Extract the (X, Y) coordinate from the center of the cell holding the provided text.  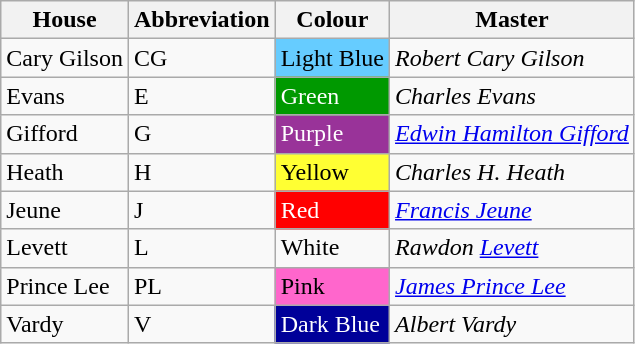
PL (202, 286)
Evans (65, 96)
H (202, 172)
CG (202, 58)
Heath (65, 172)
Jeune (65, 210)
Charles H. Heath (512, 172)
L (202, 248)
Rawdon Levett (512, 248)
J (202, 210)
Purple (332, 134)
G (202, 134)
Light Blue (332, 58)
Francis Jeune (512, 210)
Edwin Hamilton Gifford (512, 134)
Master (512, 20)
E (202, 96)
Levett (65, 248)
James Prince Lee (512, 286)
Green (332, 96)
Cary Gilson (65, 58)
V (202, 324)
Gifford (65, 134)
House (65, 20)
Charles Evans (512, 96)
Colour (332, 20)
Red (332, 210)
Yellow (332, 172)
Robert Cary Gilson (512, 58)
Dark Blue (332, 324)
Vardy (65, 324)
Prince Lee (65, 286)
Pink (332, 286)
White (332, 248)
Abbreviation (202, 20)
Albert Vardy (512, 324)
